Return the [x, y] coordinate for the center point of the cell that contains the specified text.  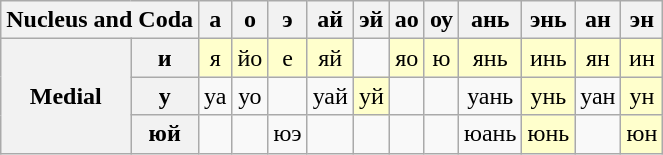
юн [642, 134]
яй [330, 58]
оу [441, 20]
и [165, 58]
е [288, 58]
юань [490, 134]
ай [330, 20]
э [288, 20]
ан [598, 20]
янь [490, 58]
ю [441, 58]
эн [642, 20]
уань [490, 96]
уй [371, 96]
унь [548, 96]
Medial [66, 96]
юй [165, 134]
энь [548, 20]
ин [642, 58]
Nucleus and Coda [100, 20]
юнь [548, 134]
ян [598, 58]
я [216, 58]
ань [490, 20]
ун [642, 96]
у [165, 96]
инь [548, 58]
яо [406, 58]
а [216, 20]
о [250, 20]
юэ [288, 134]
уан [598, 96]
уа [216, 96]
эй [371, 20]
йо [250, 58]
уо [250, 96]
уай [330, 96]
ао [406, 20]
